Determine the [X, Y] coordinate at the center of the cell enclosing the given text.  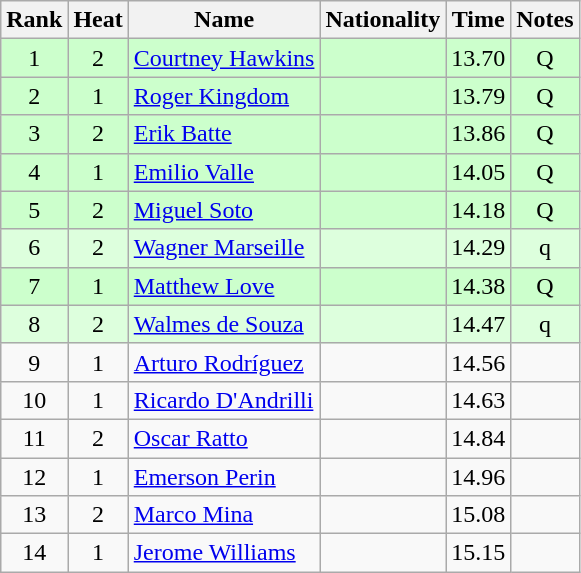
Notes [545, 20]
9 [34, 362]
14.38 [478, 286]
Matthew Love [224, 286]
Nationality [383, 20]
Jerome Williams [224, 553]
14.47 [478, 324]
13.70 [478, 58]
12 [34, 477]
11 [34, 438]
3 [34, 134]
15.08 [478, 515]
7 [34, 286]
14.56 [478, 362]
14.05 [478, 172]
Emilio Valle [224, 172]
Courtney Hawkins [224, 58]
13.86 [478, 134]
6 [34, 248]
13 [34, 515]
4 [34, 172]
Walmes de Souza [224, 324]
Heat [98, 20]
8 [34, 324]
14.18 [478, 210]
Miguel Soto [224, 210]
Arturo Rodríguez [224, 362]
Erik Batte [224, 134]
Ricardo D'Andrilli [224, 400]
Wagner Marseille [224, 248]
Rank [34, 20]
14.29 [478, 248]
Emerson Perin [224, 477]
5 [34, 210]
Oscar Ratto [224, 438]
14.84 [478, 438]
14.96 [478, 477]
15.15 [478, 553]
13.79 [478, 96]
14 [34, 553]
Name [224, 20]
Time [478, 20]
Marco Mina [224, 515]
Roger Kingdom [224, 96]
10 [34, 400]
14.63 [478, 400]
